For the text-containing cell, return its midpoint in [x, y] coordinate format. 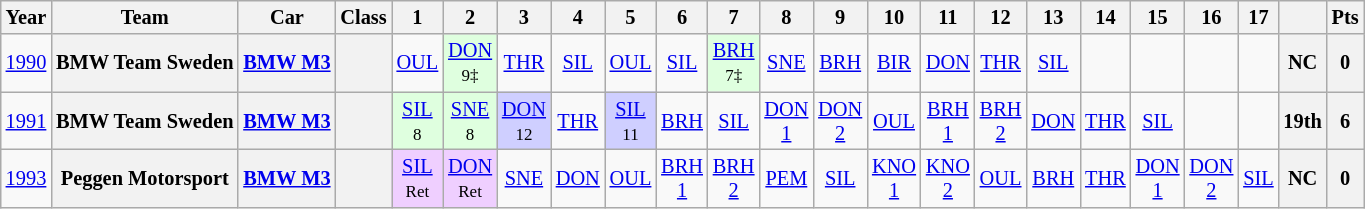
Year [26, 17]
BRH7‡ [734, 63]
DON12 [524, 121]
2 [470, 17]
SIL11 [631, 121]
KNO2 [948, 178]
1 [418, 17]
12 [1001, 17]
Peggen Motorsport [144, 178]
5 [631, 17]
Car [286, 17]
14 [1105, 17]
Team [144, 17]
8 [786, 17]
KNO1 [894, 178]
17 [1258, 17]
1993 [26, 178]
SNE8 [470, 121]
11 [948, 17]
3 [524, 17]
4 [578, 17]
SILRet [418, 178]
19th [1303, 121]
16 [1211, 17]
DON9‡ [470, 63]
SIL8 [418, 121]
10 [894, 17]
15 [1158, 17]
13 [1053, 17]
1990 [26, 63]
Class [363, 17]
1991 [26, 121]
7 [734, 17]
PEM [786, 178]
9 [840, 17]
DONRet [470, 178]
BIR [894, 63]
Pts [1346, 17]
